Pinpoint the cell where the given text exists, returning its [x, y] midpoint coordinate. 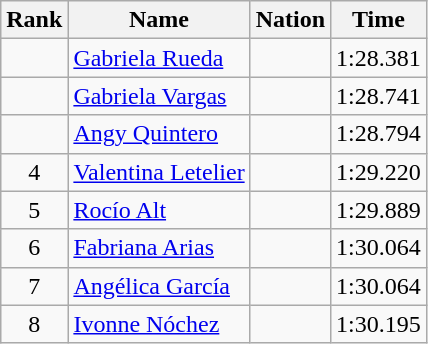
Ivonne Nóchez [159, 324]
Angélica García [159, 286]
Nation [290, 20]
Valentina Letelier [159, 172]
1:28.794 [379, 134]
Rocío Alt [159, 210]
1:28.741 [379, 96]
Time [379, 20]
Angy Quintero [159, 134]
1:28.381 [379, 58]
1:30.195 [379, 324]
Name [159, 20]
Rank [34, 20]
8 [34, 324]
Gabriela Rueda [159, 58]
4 [34, 172]
Gabriela Vargas [159, 96]
1:29.220 [379, 172]
Fabriana Arias [159, 248]
5 [34, 210]
1:29.889 [379, 210]
6 [34, 248]
7 [34, 286]
